Detect which cell encompasses the target text, then output its (X, Y) center coordinate. 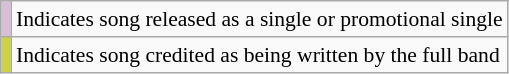
Indicates song credited as being written by the full band (260, 55)
Indicates song released as a single or promotional single (260, 19)
